Extract the [x, y] coordinate from the center of the cell holding the provided text.  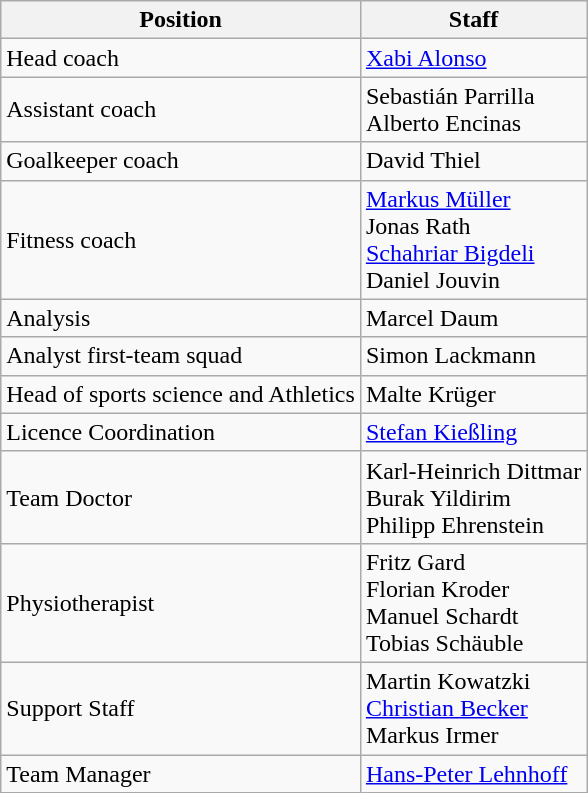
Martin Kowatzki Christian Becker Markus Irmer [473, 708]
Support Staff [181, 708]
Position [181, 20]
Physiotherapist [181, 602]
Karl-Heinrich Dittmar Burak Yildirim Philipp Ehrenstein [473, 497]
Simon Lackmann [473, 356]
David Thiel [473, 161]
Sebastián Parrilla Alberto Encinas [473, 110]
Fitness coach [181, 240]
Head of sports science and Athletics [181, 394]
Goalkeeper coach [181, 161]
Stefan Kießling [473, 432]
Licence Coordination [181, 432]
Analysis [181, 318]
Xabi Alonso [473, 58]
Team Doctor [181, 497]
Assistant coach [181, 110]
Team Manager [181, 773]
Markus Müller Jonas Rath Schahriar Bigdeli Daniel Jouvin [473, 240]
Head coach [181, 58]
Staff [473, 20]
Marcel Daum [473, 318]
Analyst first-team squad [181, 356]
Malte Krüger [473, 394]
Hans-Peter Lehnhoff [473, 773]
Fritz Gard Florian Kroder Manuel Schardt Tobias Schäuble [473, 602]
